From the cell containing the given text, extract its center point as [X, Y] coordinate. 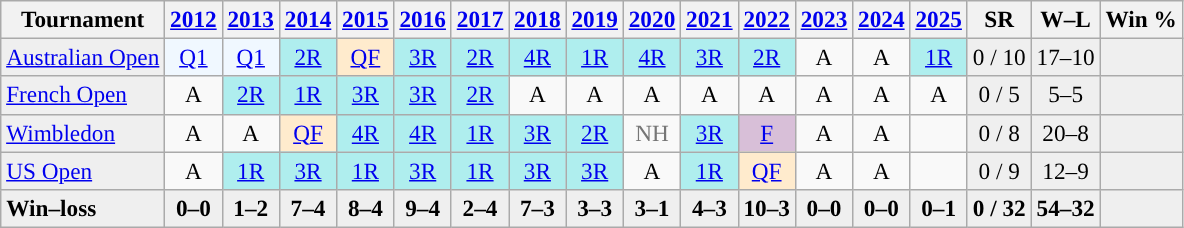
8–4 [366, 208]
9–4 [422, 208]
NH [652, 133]
Win–loss [83, 208]
7–4 [308, 208]
3–3 [594, 208]
W–L [1066, 19]
7–3 [538, 208]
2022 [766, 19]
F [766, 133]
2012 [194, 19]
Australian Open [83, 57]
12–9 [1066, 170]
2014 [308, 19]
3–1 [652, 208]
2017 [480, 19]
0 / 9 [999, 170]
0 / 8 [999, 133]
4–3 [710, 208]
2021 [710, 19]
5–5 [1066, 95]
Wimbledon [83, 133]
2–4 [480, 208]
Tournament [83, 19]
0–1 [938, 208]
0 / 32 [999, 208]
54–32 [1066, 208]
Win % [1141, 19]
2024 [882, 19]
2016 [422, 19]
French Open [83, 95]
SR [999, 19]
2018 [538, 19]
20–8 [1066, 133]
17–10 [1066, 57]
2019 [594, 19]
2025 [938, 19]
2013 [250, 19]
1–2 [250, 208]
0 / 10 [999, 57]
0 / 5 [999, 95]
10–3 [766, 208]
US Open [83, 170]
2023 [824, 19]
2020 [652, 19]
2015 [366, 19]
